Determine the [x, y] coordinate at the center of the cell enclosing the given text.  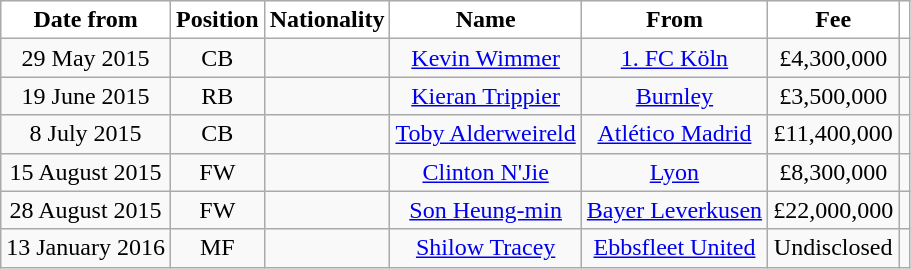
28 August 2015 [86, 210]
Clinton N'Jie [486, 172]
£11,400,000 [834, 134]
Position [217, 20]
Name [486, 20]
£3,500,000 [834, 96]
Nationality [327, 20]
Undisclosed [834, 248]
19 June 2015 [86, 96]
Ebbsfleet United [674, 248]
Kieran Trippier [486, 96]
Bayer Leverkusen [674, 210]
From [674, 20]
£8,300,000 [834, 172]
13 January 2016 [86, 248]
MF [217, 248]
Shilow Tracey [486, 248]
Burnley [674, 96]
Atlético Madrid [674, 134]
Fee [834, 20]
£22,000,000 [834, 210]
Kevin Wimmer [486, 58]
Toby Alderweireld [486, 134]
8 July 2015 [86, 134]
Lyon [674, 172]
Son Heung-min [486, 210]
15 August 2015 [86, 172]
1. FC Köln [674, 58]
29 May 2015 [86, 58]
£4,300,000 [834, 58]
Date from [86, 20]
RB [217, 96]
